Pinpoint the cell where the given text exists, returning its [x, y] midpoint coordinate. 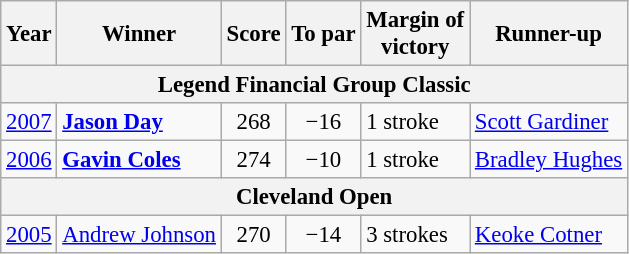
Legend Financial Group Classic [314, 85]
−14 [324, 235]
2006 [29, 160]
3 strokes [416, 235]
Keoke Cotner [549, 235]
Year [29, 34]
Winner [139, 34]
To par [324, 34]
2007 [29, 122]
Scott Gardiner [549, 122]
Score [254, 34]
274 [254, 160]
Margin ofvictory [416, 34]
Gavin Coles [139, 160]
Andrew Johnson [139, 235]
2005 [29, 235]
Cleveland Open [314, 197]
268 [254, 122]
Jason Day [139, 122]
Bradley Hughes [549, 160]
−10 [324, 160]
−16 [324, 122]
Runner-up [549, 34]
270 [254, 235]
